Scan for the cell matching the given text and deliver its [X, Y] coordinate at center. 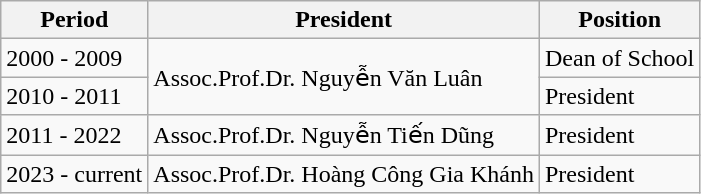
Assoc.Prof.Dr. Hoàng Công Gia Khánh [344, 173]
Assoc.Prof.Dr. Nguyễn Văn Luân [344, 77]
Assoc.Prof.Dr. Nguyễn Tiến Dũng [344, 135]
Dean of School [619, 58]
2010 - 2011 [74, 96]
2023 - current [74, 173]
2000 - 2009 [74, 58]
Position [619, 20]
2011 - 2022 [74, 135]
Period [74, 20]
